Scan for the cell matching the given text and deliver its (X, Y) coordinate at center. 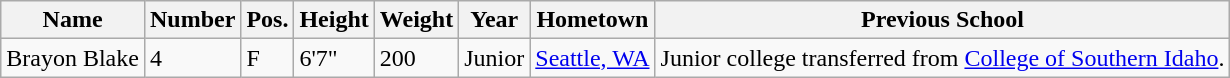
Number (192, 20)
Junior (494, 58)
Brayon Blake (73, 58)
200 (416, 58)
F (268, 58)
Name (73, 20)
6'7" (334, 58)
Pos. (268, 20)
4 (192, 58)
Seattle, WA (592, 58)
Junior college transferred from College of Southern Idaho. (942, 58)
Height (334, 20)
Weight (416, 20)
Year (494, 20)
Previous School (942, 20)
Hometown (592, 20)
